For the text-containing cell, return its midpoint in [x, y] coordinate format. 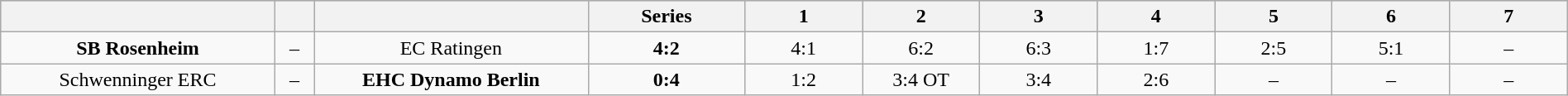
7 [1508, 17]
0:4 [667, 79]
EC Ratingen [452, 48]
4 [1156, 17]
1:7 [1156, 48]
Series [667, 17]
4:1 [804, 48]
6 [1391, 17]
SB Rosenheim [138, 48]
6:2 [921, 48]
EHC Dynamo Berlin [452, 79]
3:4 [1039, 79]
5 [1274, 17]
5:1 [1391, 48]
1:2 [804, 79]
Schwenninger ERC [138, 79]
2:5 [1274, 48]
3 [1039, 17]
2:6 [1156, 79]
1 [804, 17]
4:2 [667, 48]
6:3 [1039, 48]
2 [921, 17]
3:4 OT [921, 79]
